Pinpoint the cell where the given text exists, returning its [x, y] midpoint coordinate. 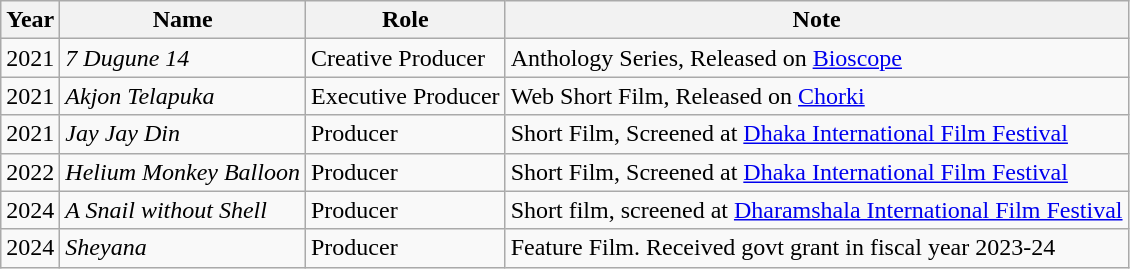
2022 [30, 172]
Creative Producer [405, 58]
7 Dugune 14 [183, 58]
Jay Jay Din [183, 134]
Sheyana [183, 248]
Year [30, 20]
Feature Film. Received govt grant in fiscal year 2023-24 [816, 248]
Executive Producer [405, 96]
Web Short Film, Released on Chorki [816, 96]
Note [816, 20]
Akjon Telapuka [183, 96]
Helium Monkey Balloon [183, 172]
Anthology Series, Released on Bioscope [816, 58]
A Snail without Shell [183, 210]
Name [183, 20]
Role [405, 20]
Short film, screened at Dharamshala International Film Festival [816, 210]
